Output the [x, y] coordinate of the center of the cell containing the given text.  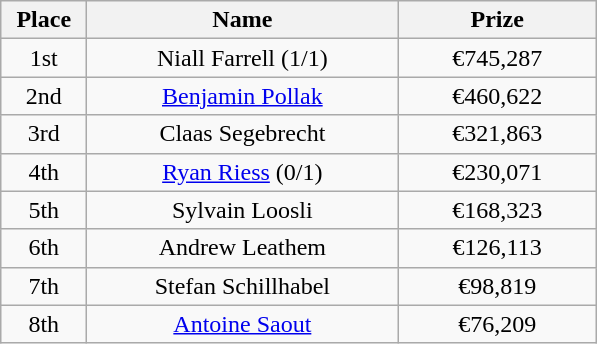
Ryan Riess (0/1) [242, 172]
Niall Farrell (1/1) [242, 58]
Prize [498, 20]
Benjamin Pollak [242, 96]
Antoine Saout [242, 324]
1st [44, 58]
4th [44, 172]
Sylvain Loosli [242, 210]
€98,819 [498, 286]
€321,863 [498, 134]
3rd [44, 134]
8th [44, 324]
7th [44, 286]
Stefan Schillhabel [242, 286]
Claas Segebrecht [242, 134]
€126,113 [498, 248]
Name [242, 20]
Place [44, 20]
€76,209 [498, 324]
€460,622 [498, 96]
€230,071 [498, 172]
2nd [44, 96]
Andrew Leathem [242, 248]
€168,323 [498, 210]
6th [44, 248]
€745,287 [498, 58]
5th [44, 210]
